Detect which cell encompasses the target text, then output its (x, y) center coordinate. 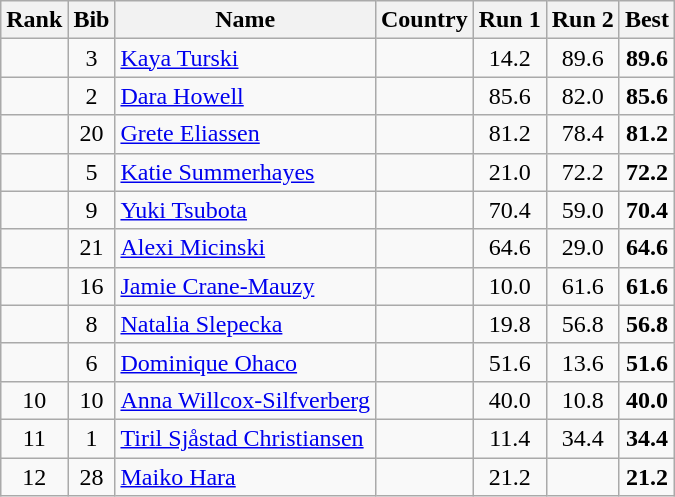
Kaya Turski (245, 58)
Jamie Crane-Mauzy (245, 286)
21 (92, 248)
Katie Summerhayes (245, 172)
29.0 (582, 248)
Yuki Tsubota (245, 210)
28 (92, 477)
3 (92, 58)
13.6 (582, 362)
Anna Willcox-Silfverberg (245, 400)
59.0 (582, 210)
Grete Eliassen (245, 134)
11 (34, 438)
2 (92, 96)
5 (92, 172)
21.0 (510, 172)
12 (34, 477)
Run 1 (510, 20)
82.0 (582, 96)
Rank (34, 20)
Tiril Sjåstad Christiansen (245, 438)
6 (92, 362)
Alexi Micinski (245, 248)
20 (92, 134)
9 (92, 210)
Natalia Slepecka (245, 324)
1 (92, 438)
Run 2 (582, 20)
Name (245, 20)
Bib (92, 20)
14.2 (510, 58)
8 (92, 324)
16 (92, 286)
10.8 (582, 400)
10.0 (510, 286)
19.8 (510, 324)
78.4 (582, 134)
11.4 (510, 438)
Country (424, 20)
Dara Howell (245, 96)
Dominique Ohaco (245, 362)
Maiko Hara (245, 477)
Best (646, 20)
